Find where the given text appears and provide that cell's center as [x, y] coordinate. 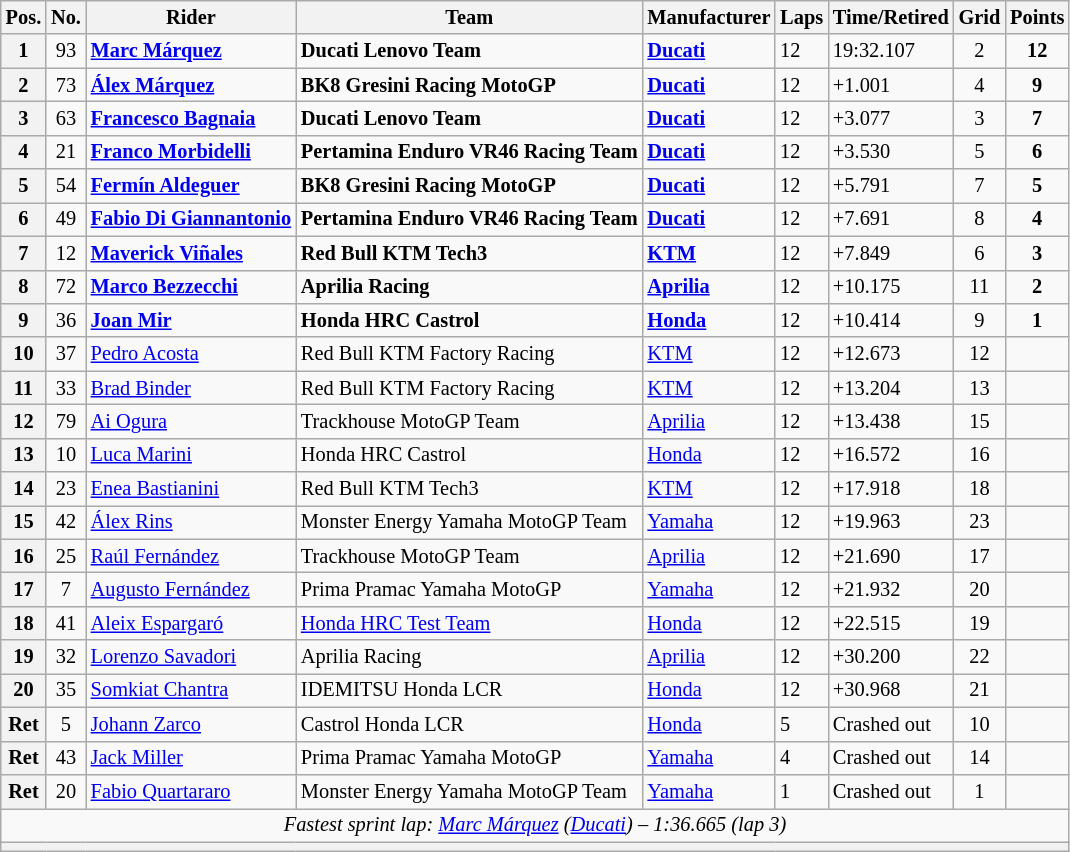
Time/Retired [891, 17]
Manufacturer [710, 17]
Ai Ogura [191, 421]
Marc Márquez [191, 51]
+30.200 [891, 657]
Rider [191, 17]
Marco Bezzecchi [191, 287]
+13.438 [891, 421]
49 [66, 219]
Joan Mir [191, 320]
25 [66, 556]
Lorenzo Savadori [191, 657]
Fabio Di Giannantonio [191, 219]
63 [66, 118]
Luca Marini [191, 455]
43 [66, 758]
Jack Miller [191, 758]
Enea Bastianini [191, 489]
41 [66, 623]
+7.691 [891, 219]
+16.572 [891, 455]
Brad Binder [191, 388]
+21.932 [891, 589]
Álex Rins [191, 522]
Álex Márquez [191, 85]
Laps [802, 17]
Maverick Viñales [191, 253]
Francesco Bagnaia [191, 118]
Augusto Fernández [191, 589]
Points [1037, 17]
36 [66, 320]
Castrol Honda LCR [470, 724]
42 [66, 522]
37 [66, 354]
Pos. [24, 17]
93 [66, 51]
+30.968 [891, 690]
Grid [980, 17]
+10.414 [891, 320]
73 [66, 85]
+17.918 [891, 489]
+21.690 [891, 556]
+22.515 [891, 623]
+7.849 [891, 253]
Raúl Fernández [191, 556]
72 [66, 287]
+10.175 [891, 287]
+13.204 [891, 388]
Pedro Acosta [191, 354]
+3.077 [891, 118]
+3.530 [891, 152]
32 [66, 657]
Aleix Espargaró [191, 623]
Johann Zarco [191, 724]
Team [470, 17]
+5.791 [891, 186]
19:32.107 [891, 51]
+1.001 [891, 85]
35 [66, 690]
54 [66, 186]
33 [66, 388]
Fermín Aldeguer [191, 186]
Honda HRC Test Team [470, 623]
+12.673 [891, 354]
+19.963 [891, 522]
IDEMITSU Honda LCR [470, 690]
No. [66, 17]
Fabio Quartararo [191, 791]
Somkiat Chantra [191, 690]
Franco Morbidelli [191, 152]
Fastest sprint lap: Marc Márquez (Ducati) – 1:36.665 (lap 3) [535, 825]
22 [980, 657]
79 [66, 421]
